For the text-containing cell, return its midpoint in (x, y) coordinate format. 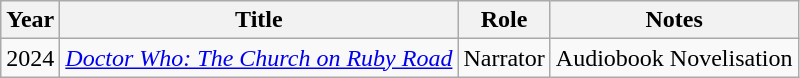
Title (259, 20)
Year (30, 20)
Narrator (504, 58)
Audiobook Novelisation (674, 58)
Notes (674, 20)
Role (504, 20)
2024 (30, 58)
Doctor Who: The Church on Ruby Road (259, 58)
